Return (x, y) of the center of cell containing provided text 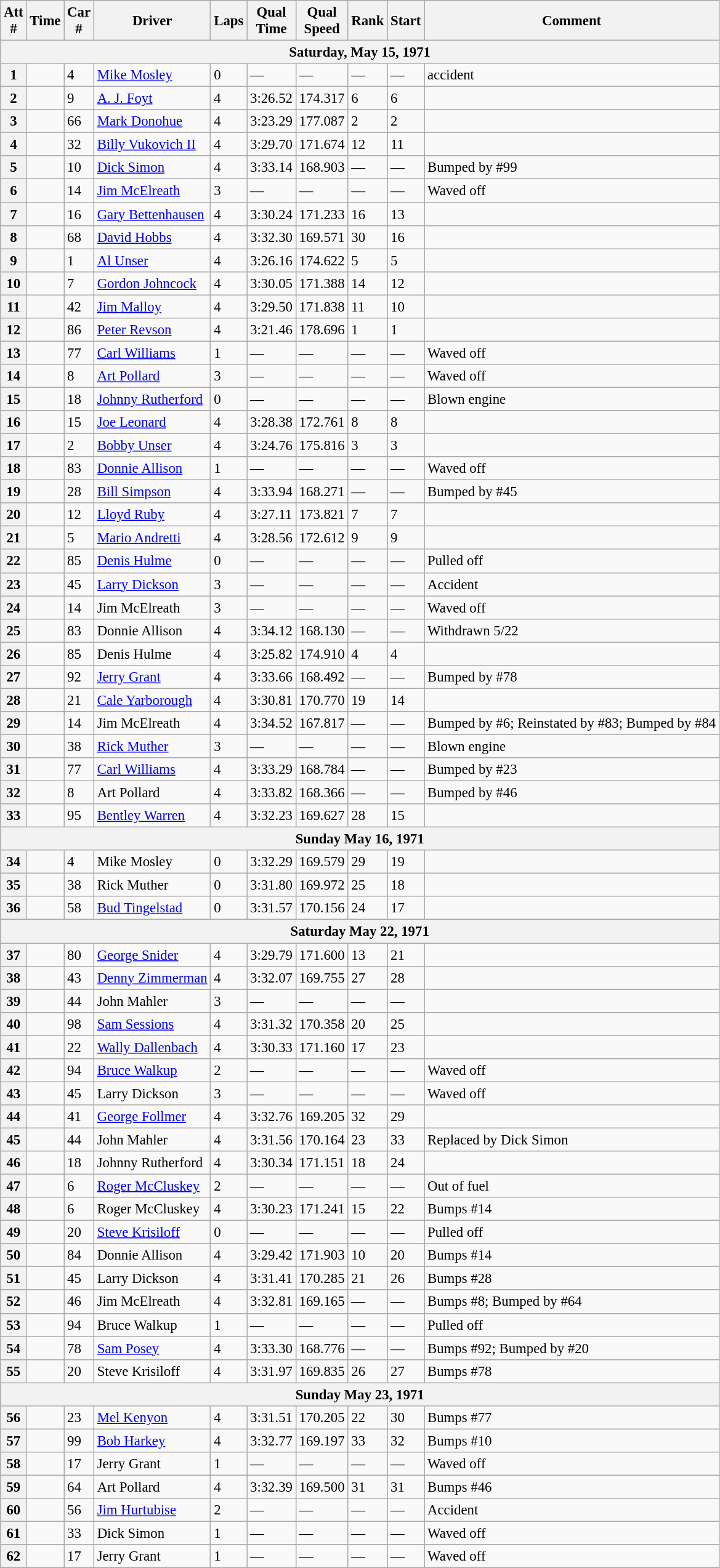
78 (79, 1348)
51 (14, 1279)
99 (79, 1441)
Bumped by #99 (572, 168)
3:33.82 (272, 793)
Bumps #8; Bumped by #64 (572, 1302)
68 (79, 237)
3:23.29 (272, 121)
3:26.52 (272, 99)
3:33.30 (272, 1348)
3:34.52 (272, 723)
accident (572, 75)
3:33.66 (272, 677)
Wally Dallenbach (152, 1047)
62 (14, 1556)
170.156 (322, 908)
35 (14, 885)
Driver (152, 21)
169.627 (322, 816)
Att# (14, 21)
A. J. Foyt (152, 99)
3:30.05 (272, 283)
170.164 (322, 1140)
53 (14, 1325)
168.130 (322, 630)
40 (14, 1024)
174.317 (322, 99)
170.358 (322, 1024)
Bumps #77 (572, 1418)
3:30.33 (272, 1047)
168.784 (322, 770)
172.761 (322, 422)
171.903 (322, 1255)
3:29.70 (272, 145)
Bumped by #6; Reinstated by #83; Bumped by #84 (572, 723)
3:31.32 (272, 1024)
Sam Posey (152, 1348)
177.087 (322, 121)
169.972 (322, 885)
Bumps #46 (572, 1487)
48 (14, 1209)
Replaced by Dick Simon (572, 1140)
169.579 (322, 862)
84 (79, 1255)
Al Unser (152, 260)
Bob Harkey (152, 1441)
3:32.77 (272, 1441)
36 (14, 908)
Sam Sessions (152, 1024)
172.612 (322, 538)
3:21.46 (272, 330)
173.821 (322, 515)
Out of fuel (572, 1186)
George Snider (152, 955)
171.233 (322, 214)
Bud Tingelstad (152, 908)
49 (14, 1232)
174.622 (322, 260)
171.600 (322, 955)
3:28.38 (272, 422)
Gary Bettenhausen (152, 214)
50 (14, 1255)
Gordon Johncock (152, 283)
57 (14, 1441)
Bumps #78 (572, 1371)
168.271 (322, 492)
171.388 (322, 283)
3:26.16 (272, 260)
64 (79, 1487)
3:32.39 (272, 1487)
3:32.29 (272, 862)
Time (46, 21)
52 (14, 1302)
171.151 (322, 1163)
Joe Leonard (152, 422)
169.835 (322, 1371)
66 (79, 121)
Lloyd Ruby (152, 515)
59 (14, 1487)
3:32.30 (272, 237)
Mark Donohue (152, 121)
47 (14, 1186)
Start (406, 21)
169.205 (322, 1117)
3:33.14 (272, 168)
Bill Simpson (152, 492)
39 (14, 1001)
34 (14, 862)
169.755 (322, 978)
3:28.56 (272, 538)
3:25.82 (272, 654)
86 (79, 330)
92 (79, 677)
Jim Malloy (152, 307)
3:33.29 (272, 770)
169.197 (322, 1441)
171.838 (322, 307)
Laps (229, 21)
3:30.23 (272, 1209)
Bumped by #23 (572, 770)
3:32.23 (272, 816)
Bumps #10 (572, 1441)
171.160 (322, 1047)
Mario Andretti (152, 538)
Cale Yarborough (152, 700)
Withdrawn 5/22 (572, 630)
Sunday May 23, 1971 (360, 1394)
Peter Revson (152, 330)
3:32.81 (272, 1302)
3:31.56 (272, 1140)
170.205 (322, 1418)
80 (79, 955)
Car# (79, 21)
3:30.81 (272, 700)
Comment (572, 21)
170.770 (322, 700)
3:31.57 (272, 908)
3:27.11 (272, 515)
Sunday May 16, 1971 (360, 839)
Jim Hurtubise (152, 1510)
61 (14, 1534)
3:30.24 (272, 214)
Billy Vukovich II (152, 145)
169.500 (322, 1487)
168.903 (322, 168)
3:31.80 (272, 885)
3:30.34 (272, 1163)
168.366 (322, 793)
178.696 (322, 330)
QualSpeed (322, 21)
174.910 (322, 654)
54 (14, 1348)
169.165 (322, 1302)
Saturday May 22, 1971 (360, 931)
David Hobbs (152, 237)
3:32.76 (272, 1117)
George Follmer (152, 1117)
QualTime (272, 21)
Bentley Warren (152, 816)
3:33.94 (272, 492)
Bobby Unser (152, 446)
60 (14, 1510)
55 (14, 1371)
37 (14, 955)
168.776 (322, 1348)
95 (79, 816)
3:34.12 (272, 630)
170.285 (322, 1279)
171.241 (322, 1209)
Bumped by #46 (572, 793)
3:31.51 (272, 1418)
167.817 (322, 723)
Saturday, May 15, 1971 (360, 52)
3:31.41 (272, 1279)
Bumped by #78 (572, 677)
Denny Zimmerman (152, 978)
98 (79, 1024)
175.816 (322, 446)
Bumped by #45 (572, 492)
Mel Kenyon (152, 1418)
3:29.42 (272, 1255)
171.674 (322, 145)
3:29.79 (272, 955)
Rank (368, 21)
169.571 (322, 237)
Bumps #28 (572, 1279)
3:32.07 (272, 978)
3:24.76 (272, 446)
Bumps #92; Bumped by #20 (572, 1348)
3:29.50 (272, 307)
3:31.97 (272, 1371)
168.492 (322, 677)
